Find where the given text appears and provide that cell's center as [x, y] coordinate. 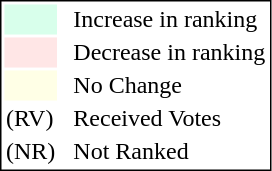
No Change [170, 85]
(RV) [30, 119]
Received Votes [170, 119]
(NR) [30, 151]
Not Ranked [170, 151]
Increase in ranking [170, 19]
Decrease in ranking [170, 53]
